Return (x, y) of the center of cell containing provided text 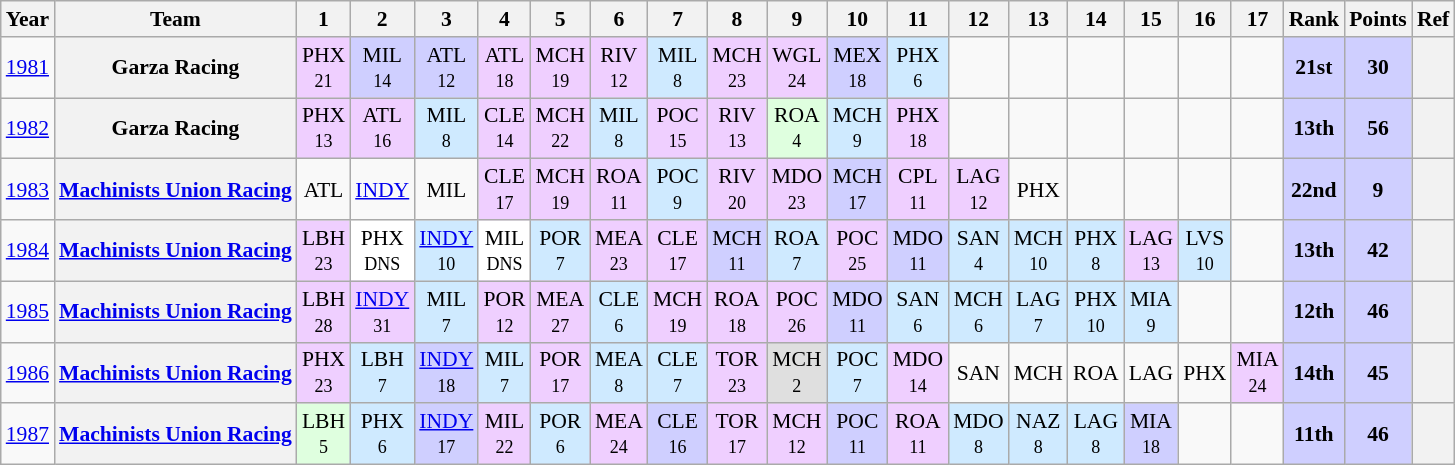
Points (1378, 19)
TOR17 (736, 434)
Year (28, 19)
LAG12 (978, 190)
MDO14 (918, 372)
POR6 (560, 434)
MEA23 (619, 250)
POR17 (560, 372)
MDO8 (978, 434)
MIA9 (1151, 312)
PHX13 (324, 128)
1 (324, 19)
1985 (28, 312)
PHX10 (1096, 312)
LBH7 (382, 372)
MCH12 (798, 434)
11 (918, 19)
INDY18 (446, 372)
INDY (382, 190)
MIL (446, 190)
2 (382, 19)
22nd (1314, 190)
MCH (1038, 372)
8 (736, 19)
12 (978, 19)
POC25 (858, 250)
1983 (28, 190)
30 (1378, 68)
1987 (28, 434)
ROA4 (798, 128)
12th (1314, 312)
MCH17 (858, 190)
POR12 (504, 312)
MCH22 (560, 128)
4 (504, 19)
POC9 (678, 190)
16 (1204, 19)
NAZ8 (1038, 434)
MDO23 (798, 190)
1986 (28, 372)
CLE16 (678, 434)
LAG8 (1096, 434)
INDY10 (446, 250)
MCH9 (858, 128)
MIL22 (504, 434)
MCH6 (978, 312)
ATL (324, 190)
POR7 (560, 250)
TOR23 (736, 372)
56 (1378, 128)
PHX8 (1096, 250)
42 (1378, 250)
ROA18 (736, 312)
14th (1314, 372)
LAG (1151, 372)
MEX18 (858, 68)
5 (560, 19)
RIV20 (736, 190)
LAG13 (1151, 250)
MCH11 (736, 250)
ROA (1096, 372)
POC26 (798, 312)
POC11 (858, 434)
POC7 (858, 372)
CLE6 (619, 312)
PHX18 (918, 128)
LAG7 (1038, 312)
MIL14 (382, 68)
15 (1151, 19)
LBH28 (324, 312)
17 (1257, 19)
MCH23 (736, 68)
LBH23 (324, 250)
RIV12 (619, 68)
ATL12 (446, 68)
14 (1096, 19)
MCH2 (798, 372)
WGL24 (798, 68)
3 (446, 19)
MIA18 (1151, 434)
MEA24 (619, 434)
13 (1038, 19)
RIV13 (736, 128)
Rank (1314, 19)
1981 (28, 68)
MILDNS (504, 250)
MIA24 (1257, 372)
21st (1314, 68)
Ref (1433, 19)
ATL16 (382, 128)
PHX23 (324, 372)
POC15 (678, 128)
MCH10 (1038, 250)
CLE7 (678, 372)
INDY17 (446, 434)
Team (176, 19)
1984 (28, 250)
SAN6 (918, 312)
SAN (978, 372)
PHXDNS (382, 250)
LBH5 (324, 434)
MEA8 (619, 372)
CLE14 (504, 128)
CPL11 (918, 190)
7 (678, 19)
SAN4 (978, 250)
10 (858, 19)
LVS10 (1204, 250)
6 (619, 19)
1982 (28, 128)
45 (1378, 372)
11th (1314, 434)
PHX21 (324, 68)
INDY31 (382, 312)
ROA7 (798, 250)
ATL18 (504, 68)
MEA27 (560, 312)
